Scan for the cell matching the given text and deliver its [X, Y] coordinate at center. 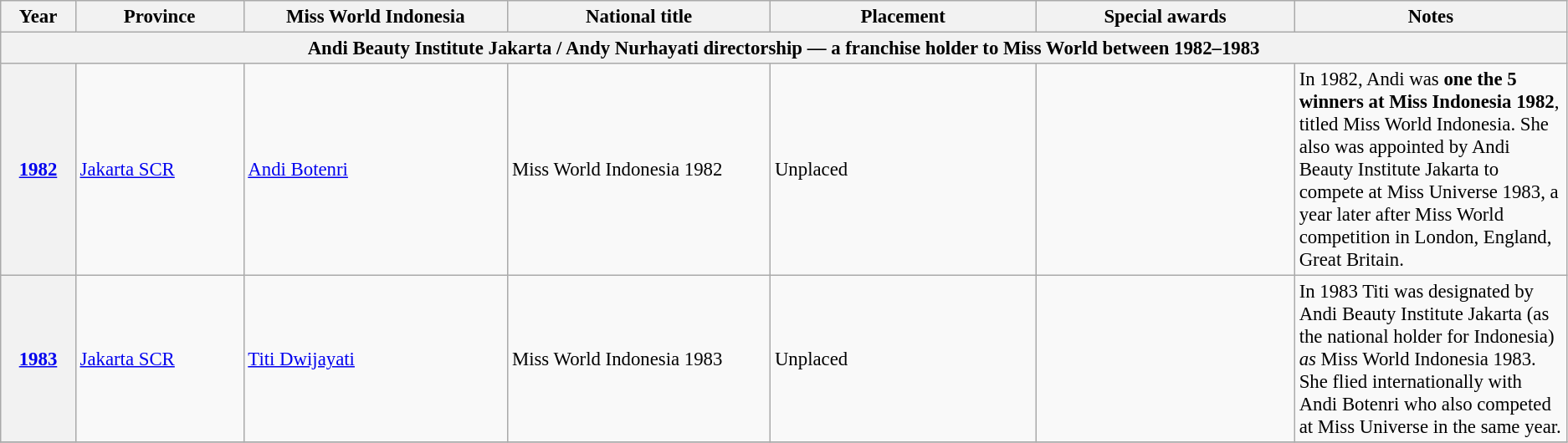
Year [38, 17]
Placement [904, 17]
Miss World Indonesia 1982 [639, 170]
Titi Dwijayati [376, 359]
Miss World Indonesia [376, 17]
1982 [38, 170]
1983 [38, 359]
Andi Beauty Institute Jakarta / Andy Nurhayati directorship — a franchise holder to Miss World between 1982–1983 [784, 48]
Notes [1431, 17]
Miss World Indonesia 1983 [639, 359]
Province [159, 17]
National title [639, 17]
Special awards [1166, 17]
Andi Botenri [376, 170]
